For the text-containing cell, return its midpoint in [x, y] coordinate format. 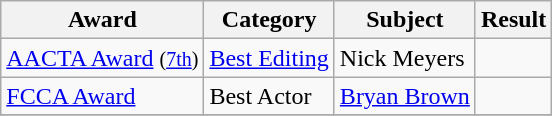
Category [269, 20]
Result [513, 20]
Best Actor [269, 96]
Best Editing [269, 58]
Bryan Brown [404, 96]
Award [102, 20]
AACTA Award (7th) [102, 58]
FCCA Award [102, 96]
Nick Meyers [404, 58]
Subject [404, 20]
